Identify which cell holds the provided text, then report its (x, y) central coordinate. 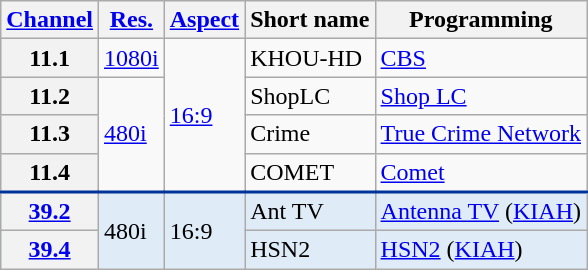
HSN2 (KIAH) (481, 250)
Antenna TV (KIAH) (481, 212)
Channel (50, 20)
Programming (481, 20)
11.4 (50, 172)
Crime (310, 134)
Res. (132, 20)
HSN2 (310, 250)
1080i (132, 58)
Comet (481, 172)
Aspect (204, 20)
CBS (481, 58)
39.2 (50, 212)
Short name (310, 20)
11.2 (50, 96)
ShopLC (310, 96)
39.4 (50, 250)
True Crime Network (481, 134)
11.1 (50, 58)
Ant TV (310, 212)
Shop LC (481, 96)
11.3 (50, 134)
COMET (310, 172)
KHOU-HD (310, 58)
